Output the (x, y) coordinate of the center of the cell containing the given text.  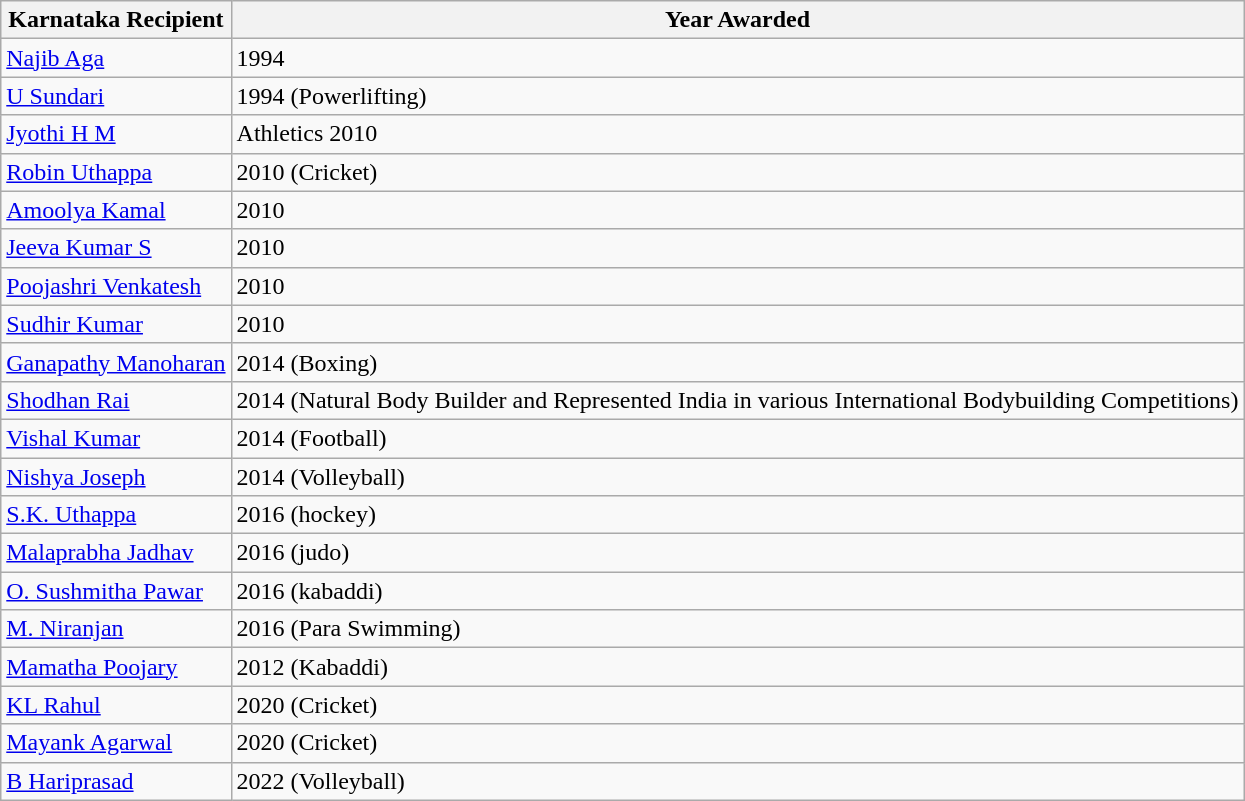
2014 (Natural Body Builder and Represented India in various International Bodybuilding Competitions) (738, 400)
Sudhir Kumar (116, 324)
1994 (Powerlifting) (738, 96)
Najib Aga (116, 58)
KL Rahul (116, 705)
Amoolya Kamal (116, 210)
U Sundari (116, 96)
Nishya Joseph (116, 477)
2016 (hockey) (738, 515)
2014 (Boxing) (738, 362)
2010 (Cricket) (738, 172)
Shodhan Rai (116, 400)
Karnataka Recipient (116, 20)
Mayank Agarwal (116, 743)
Athletics 2010 (738, 134)
S.K. Uthappa (116, 515)
Jeeva Kumar S (116, 248)
M. Niranjan (116, 629)
Poojashri Venkatesh (116, 286)
Jyothi H M (116, 134)
Vishal Kumar (116, 438)
1994 (738, 58)
B Hariprasad (116, 781)
Mamatha Poojary (116, 667)
2016 (judo) (738, 553)
2012 (Kabaddi) (738, 667)
Malaprabha Jadhav (116, 553)
O. Sushmitha Pawar (116, 591)
Robin Uthappa (116, 172)
2014 (Volleyball) (738, 477)
2016 (kabaddi) (738, 591)
Ganapathy Manoharan (116, 362)
2022 (Volleyball) (738, 781)
2016 (Para Swimming) (738, 629)
Year Awarded (738, 20)
2014 (Football) (738, 438)
